For the text-containing cell, return its midpoint in [X, Y] coordinate format. 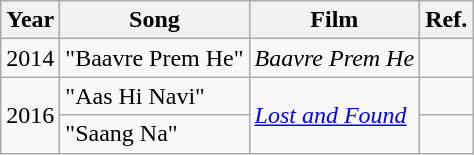
Ref. [446, 20]
"Aas Hi Navi" [154, 96]
Baavre Prem He [334, 58]
Lost and Found [334, 115]
2014 [30, 58]
"Saang Na" [154, 134]
Year [30, 20]
2016 [30, 115]
Song [154, 20]
"Baavre Prem He" [154, 58]
Film [334, 20]
